Provide the [X, Y] coordinate of the cell's center where the given text is located.  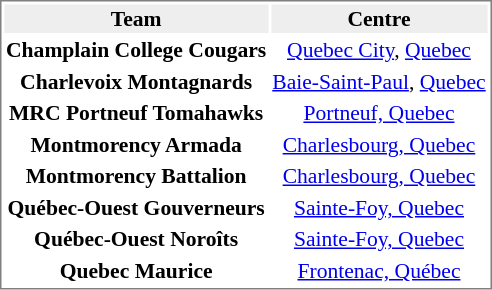
Team [136, 18]
Baie-Saint-Paul, Quebec [379, 82]
Quebec City, Quebec [379, 50]
Quebec Maurice [136, 270]
MRC Portneuf Tomahawks [136, 113]
Champlain College Cougars [136, 50]
Charlevoix Montagnards [136, 82]
Québec-Ouest Gouverneurs [136, 208]
Montmorency Battalion [136, 176]
Québec-Ouest Noroîts [136, 239]
Centre [379, 18]
Frontenac, Québec [379, 270]
Montmorency Armada [136, 144]
Portneuf, Quebec [379, 113]
